Provide the [x, y] coordinate of the cell's center where the given text is located.  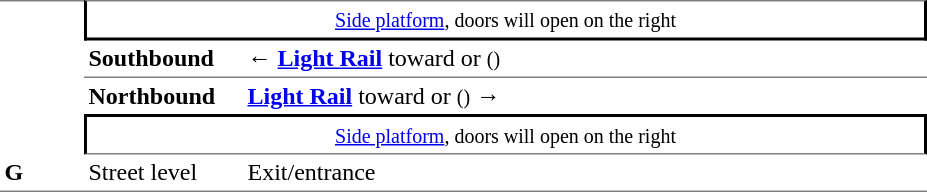
G [42, 96]
← Light Rail toward or () [585, 58]
Exit/entrance [585, 173]
Northbound [164, 95]
Street level [164, 173]
Southbound [164, 58]
Light Rail toward or () → [585, 95]
